Identify which cell holds the provided text, then report its [X, Y] central coordinate. 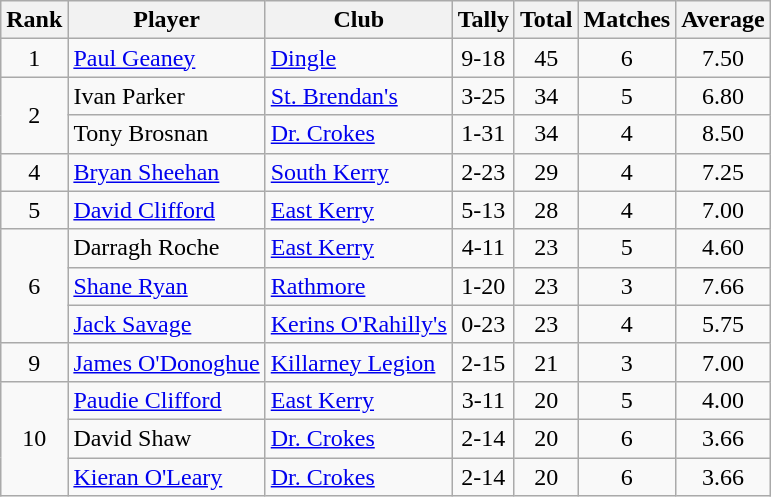
9-18 [483, 58]
45 [546, 58]
2-15 [483, 362]
3-25 [483, 96]
29 [546, 172]
Rathmore [358, 286]
South Kerry [358, 172]
Total [546, 20]
10 [34, 438]
Kieran O'Leary [166, 477]
2-23 [483, 172]
David Clifford [166, 210]
5-13 [483, 210]
James O'Donoghue [166, 362]
28 [546, 210]
Dingle [358, 58]
Jack Savage [166, 324]
Paudie Clifford [166, 400]
Player [166, 20]
Tony Brosnan [166, 134]
3-11 [483, 400]
2 [34, 115]
1 [34, 58]
Matches [627, 20]
Club [358, 20]
Average [724, 20]
Bryan Sheehan [166, 172]
7.66 [724, 286]
Kerins O'Rahilly's [358, 324]
6.80 [724, 96]
5.75 [724, 324]
Shane Ryan [166, 286]
21 [546, 362]
8.50 [724, 134]
1-31 [483, 134]
Killarney Legion [358, 362]
0-23 [483, 324]
St. Brendan's [358, 96]
7.50 [724, 58]
4.60 [724, 248]
4.00 [724, 400]
1-20 [483, 286]
7.25 [724, 172]
David Shaw [166, 438]
Rank [34, 20]
Ivan Parker [166, 96]
Paul Geaney [166, 58]
Tally [483, 20]
9 [34, 362]
Darragh Roche [166, 248]
4-11 [483, 248]
